Output the [x, y] coordinate of the center of the cell containing the given text.  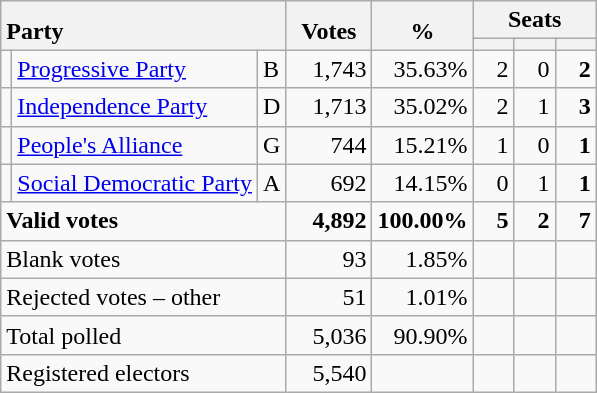
Rejected votes – other [144, 297]
5 [494, 221]
Party [144, 26]
1.01% [422, 297]
5,036 [329, 335]
A [271, 183]
51 [329, 297]
692 [329, 183]
% [422, 26]
90.90% [422, 335]
744 [329, 145]
Total polled [144, 335]
1,713 [329, 107]
4,892 [329, 221]
14.15% [422, 183]
G [271, 145]
Valid votes [144, 221]
Independence Party [135, 107]
1,743 [329, 69]
7 [576, 221]
93 [329, 259]
People's Alliance [135, 145]
35.63% [422, 69]
Seats [534, 20]
B [271, 69]
Progressive Party [135, 69]
Social Democratic Party [135, 183]
Votes [329, 26]
Registered electors [144, 373]
5,540 [329, 373]
D [271, 107]
Blank votes [144, 259]
100.00% [422, 221]
1.85% [422, 259]
35.02% [422, 107]
15.21% [422, 145]
3 [576, 107]
